Detect which cell encompasses the target text, then output its [X, Y] center coordinate. 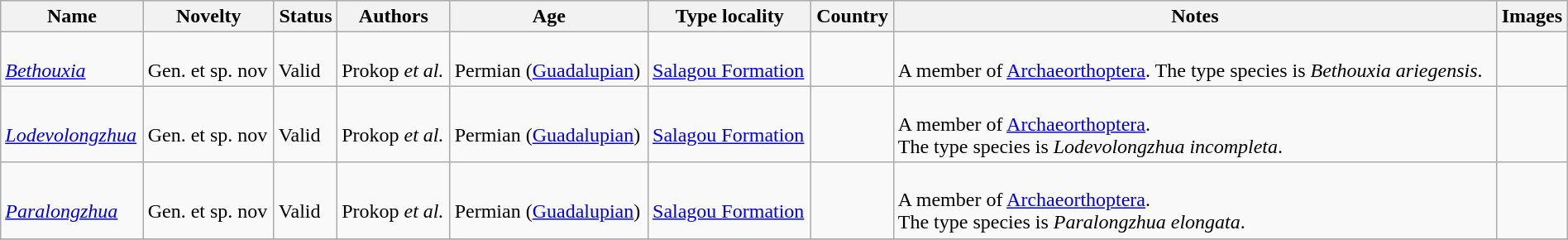
Age [549, 17]
Lodevolongzhua [72, 124]
Status [305, 17]
Notes [1194, 17]
A member of Archaeorthoptera. The type species is Lodevolongzhua incompleta. [1194, 124]
Type locality [729, 17]
Paralongzhua [72, 200]
Images [1532, 17]
A member of Archaeorthoptera. The type species is Bethouxia ariegensis. [1194, 60]
Novelty [208, 17]
Name [72, 17]
A member of Archaeorthoptera. The type species is Paralongzhua elongata. [1194, 200]
Bethouxia [72, 60]
Country [852, 17]
Authors [394, 17]
